Extract the (X, Y) coordinate from the center of the cell holding the provided text.  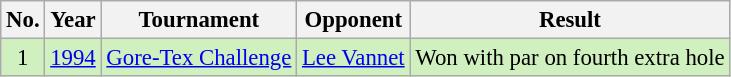
Won with par on fourth extra hole (570, 58)
Year (73, 20)
Tournament (199, 20)
Opponent (354, 20)
Lee Vannet (354, 58)
No. (23, 20)
1 (23, 58)
Gore-Tex Challenge (199, 58)
Result (570, 20)
1994 (73, 58)
